Identify which cell holds the provided text, then report its [X, Y] central coordinate. 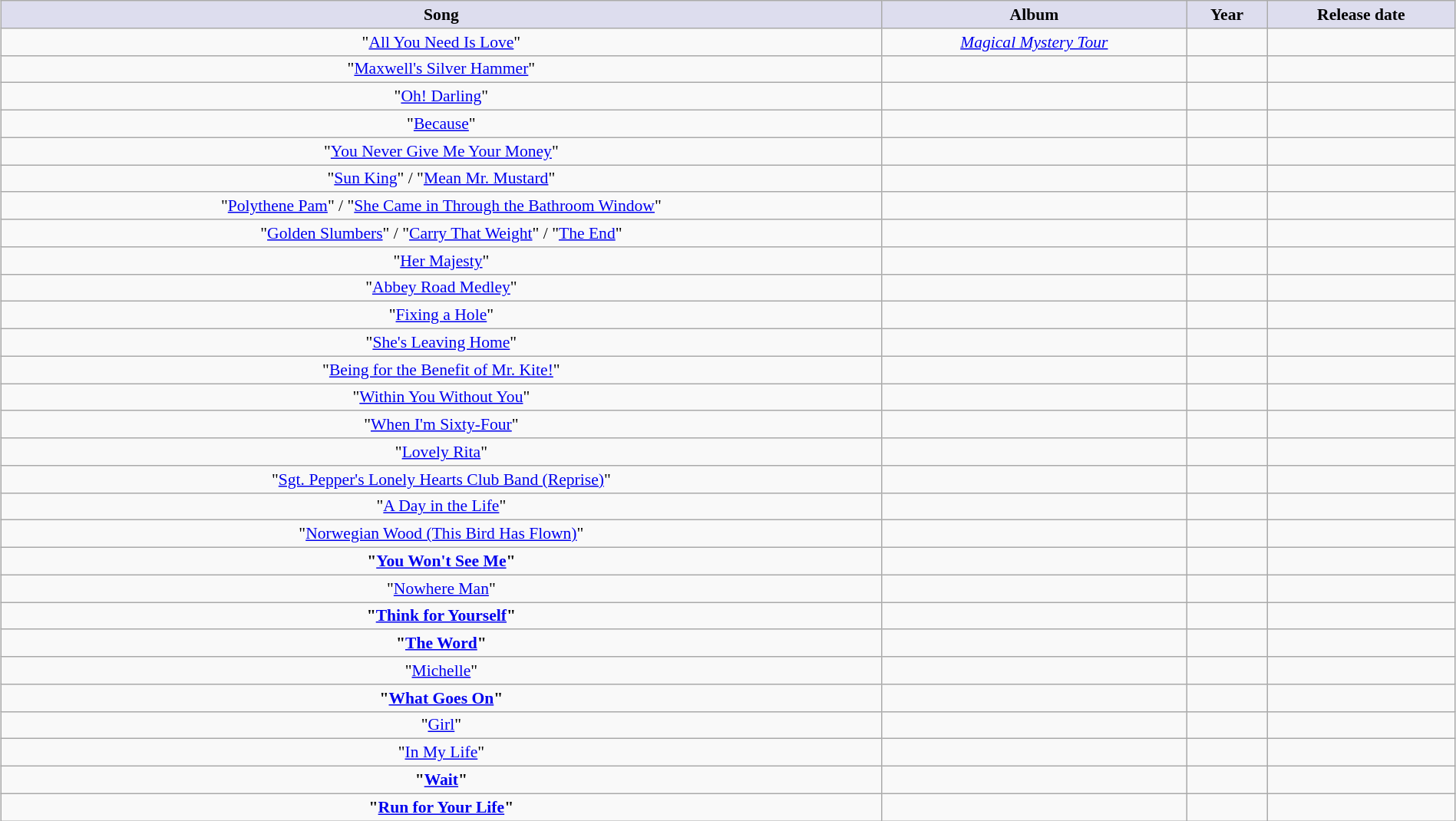
"Run for Your Life" [441, 807]
"The Word" [441, 643]
"Michelle" [441, 671]
"Nowhere Man" [441, 589]
Album [1035, 15]
"When I'm Sixty-Four" [441, 424]
"Her Majesty" [441, 260]
"A Day in the Life" [441, 506]
"Think for Yourself" [441, 615]
"Sgt. Pepper's Lonely Hearts Club Band (Reprise)" [441, 479]
"Abbey Road Medley" [441, 288]
"Lovely Rita" [441, 452]
"She's Leaving Home" [441, 342]
"Oh! Darling" [441, 97]
"Being for the Benefit of Mr. Kite!" [441, 370]
"Norwegian Wood (This Bird Has Flown)" [441, 534]
"All You Need Is Love" [441, 41]
"Golden Slumbers" / "Carry That Weight" / "The End" [441, 233]
"You Won't See Me" [441, 561]
"Sun King" / "Mean Mr. Mustard" [441, 178]
"You Never Give Me Your Money" [441, 151]
"What Goes On" [441, 697]
"Because" [441, 124]
Magical Mystery Tour [1035, 41]
"Wait" [441, 780]
Year [1227, 15]
"Fixing a Hole" [441, 315]
"Girl" [441, 725]
"Within You Without You" [441, 397]
Song [441, 15]
Release date [1362, 15]
"Maxwell's Silver Hammer" [441, 69]
"In My Life" [441, 753]
"Polythene Pam" / "She Came in Through the Bathroom Window" [441, 206]
